Capture the cell that displays the provided text and extract its (x, y) central coordinate. 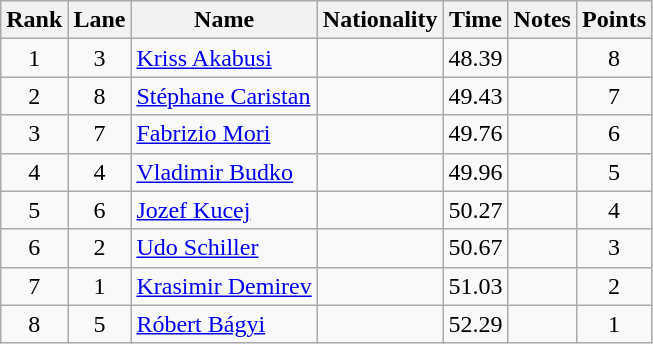
Notes (542, 20)
50.67 (476, 248)
49.96 (476, 172)
Vladimir Budko (224, 172)
Time (476, 20)
49.43 (476, 96)
Krasimir Demirev (224, 286)
Kriss Akabusi (224, 58)
Lane (100, 20)
Fabrizio Mori (224, 134)
52.29 (476, 324)
Udo Schiller (224, 248)
50.27 (476, 210)
Name (224, 20)
48.39 (476, 58)
Nationality (380, 20)
Rank (34, 20)
Points (614, 20)
49.76 (476, 134)
51.03 (476, 286)
Stéphane Caristan (224, 96)
Róbert Bágyi (224, 324)
Jozef Kucej (224, 210)
